Pinpoint the cell where the given text exists, returning its (x, y) midpoint coordinate. 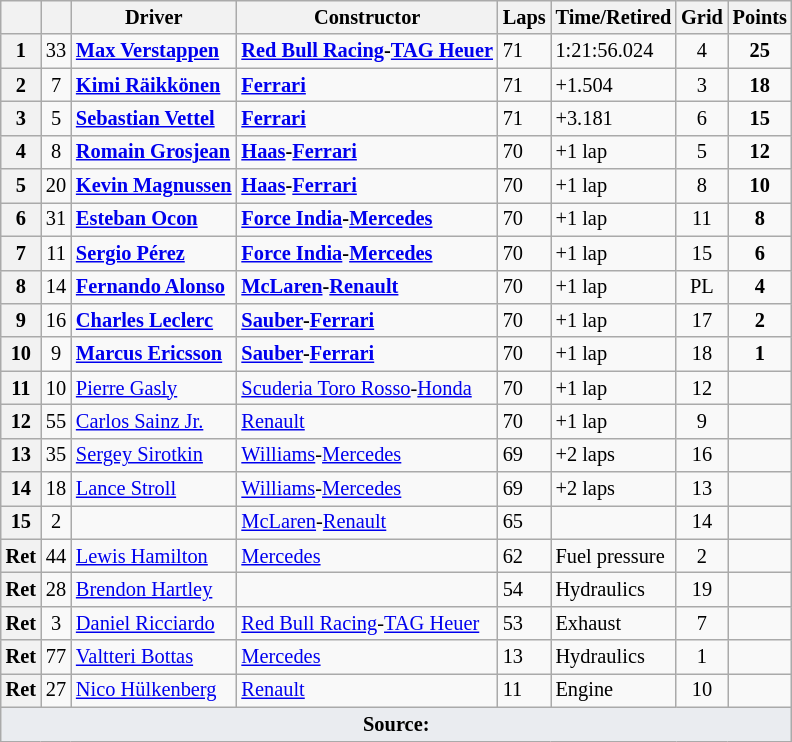
19 (702, 589)
Constructor (366, 17)
Scuderia Toro Rosso-Honda (366, 388)
65 (524, 522)
62 (524, 556)
+1.504 (614, 85)
Valtteri Bottas (154, 657)
Fuel pressure (614, 556)
20 (56, 186)
1:21:56.024 (614, 51)
53 (524, 623)
Lewis Hamilton (154, 556)
Brendon Hartley (154, 589)
Marcus Ericsson (154, 354)
Romain Grosjean (154, 152)
Fernando Alonso (154, 287)
Time/Retired (614, 17)
31 (56, 219)
Sergey Sirotkin (154, 455)
25 (760, 51)
Max Verstappen (154, 51)
Laps (524, 17)
17 (702, 320)
Engine (614, 690)
Exhaust (614, 623)
54 (524, 589)
55 (56, 421)
44 (56, 556)
Esteban Ocon (154, 219)
Lance Stroll (154, 489)
Points (760, 17)
Source: (396, 724)
35 (56, 455)
28 (56, 589)
Carlos Sainz Jr. (154, 421)
+3.181 (614, 118)
Sebastian Vettel (154, 118)
Sergio Pérez (154, 253)
Driver (154, 17)
PL (702, 287)
Daniel Ricciardo (154, 623)
27 (56, 690)
77 (56, 657)
Nico Hülkenberg (154, 690)
Pierre Gasly (154, 388)
Grid (702, 17)
Kimi Räikkönen (154, 85)
Kevin Magnussen (154, 186)
33 (56, 51)
Charles Leclerc (154, 320)
